Return the (X, Y) coordinate for the center point of the cell that contains the specified text.  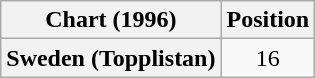
Sweden (Topplistan) (111, 58)
Chart (1996) (111, 20)
Position (268, 20)
16 (268, 58)
